Determine the (x, y) coordinate at the center of the cell enclosing the given text.  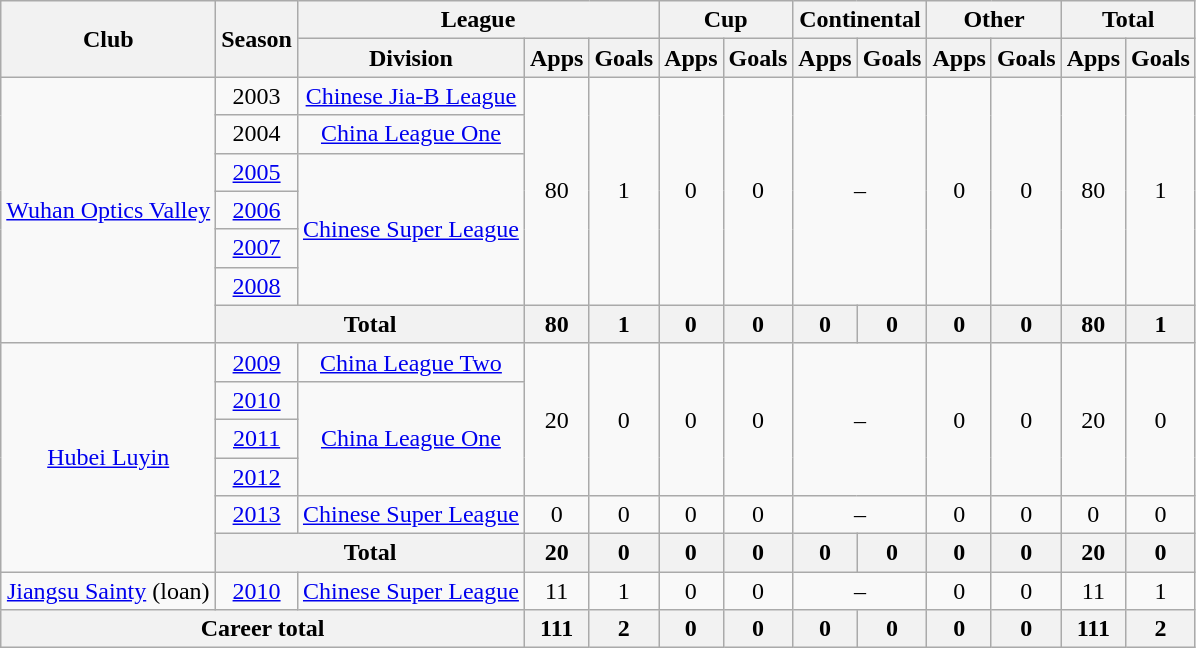
Continental (860, 20)
2009 (257, 362)
Season (257, 39)
Chinese Jia-B League (410, 96)
2004 (257, 134)
Wuhan Optics Valley (108, 210)
2006 (257, 210)
2008 (257, 286)
2005 (257, 172)
2003 (257, 96)
Cup (726, 20)
Other (994, 20)
China League Two (410, 362)
League (478, 20)
Hubei Luyin (108, 457)
2007 (257, 248)
Division (410, 58)
Jiangsu Sainty (loan) (108, 591)
2011 (257, 438)
Career total (263, 629)
2012 (257, 477)
Club (108, 39)
2013 (257, 515)
